Search for the cell housing the specified text and yield its (x, y) center coordinate. 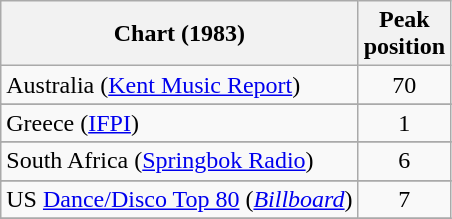
1 (404, 123)
US Dance/Disco Top 80 (Billboard) (180, 199)
Peakposition (404, 34)
70 (404, 85)
South Africa (Springbok Radio) (180, 161)
6 (404, 161)
7 (404, 199)
Australia (Kent Music Report) (180, 85)
Chart (1983) (180, 34)
Greece (IFPI) (180, 123)
